Detect which cell encompasses the target text, then output its (x, y) center coordinate. 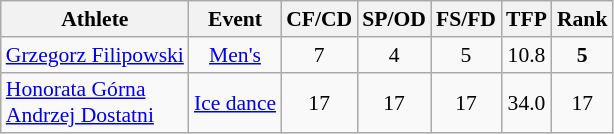
4 (394, 55)
TFP (526, 19)
Ice dance (235, 102)
Men's (235, 55)
34.0 (526, 102)
Honorata GórnaAndrzej Dostatni (95, 102)
SP/OD (394, 19)
FS/FD (466, 19)
Event (235, 19)
10.8 (526, 55)
Rank (582, 19)
CF/CD (319, 19)
7 (319, 55)
Athlete (95, 19)
Grzegorz Filipowski (95, 55)
